Locate the cell with the specified text and output its [X, Y] center coordinate. 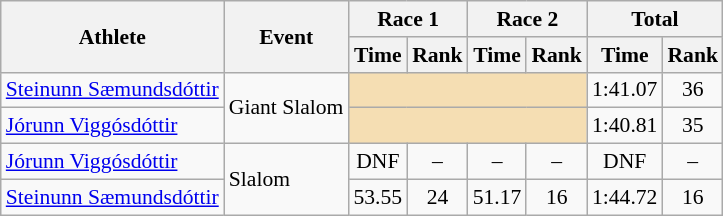
53.55 [378, 197]
1:41.07 [624, 90]
35 [692, 126]
1:44.72 [624, 197]
Athlete [112, 36]
1:40.81 [624, 126]
Slalom [286, 180]
Total [655, 19]
Race 2 [528, 19]
Giant Slalom [286, 108]
51.17 [498, 197]
Race 1 [408, 19]
36 [692, 90]
24 [438, 197]
Event [286, 36]
